Scan for the cell matching the given text and deliver its (X, Y) coordinate at center. 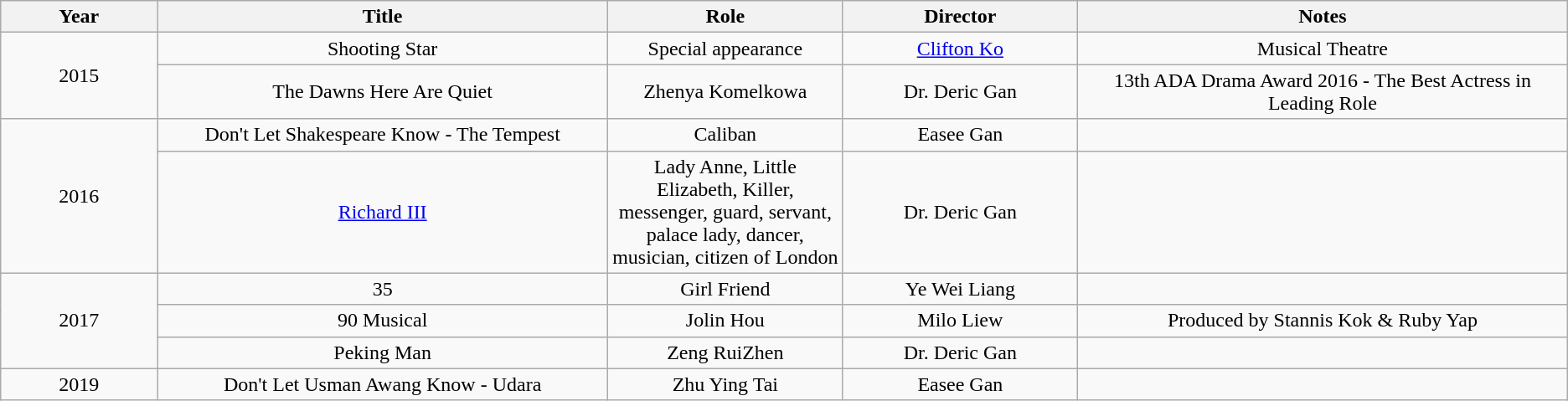
Lady Anne, Little Elizabeth, Killer, messenger, guard, servant, palace lady, dancer, musician, citizen of London (725, 212)
Zeng RuiZhen (725, 352)
Produced by Stannis Kok & Ruby Yap (1323, 321)
Special appearance (725, 49)
90 Musical (383, 321)
Title (383, 17)
Musical Theatre (1323, 49)
Milo Liew (960, 321)
Caliban (725, 135)
Clifton Ko (960, 49)
Director (960, 17)
Zhu Ying Tai (725, 384)
Peking Man (383, 352)
Don't Let Usman Awang Know - Udara (383, 384)
2016 (79, 196)
2017 (79, 321)
Zhenya Komelkowa (725, 92)
Richard III (383, 212)
Role (725, 17)
The Dawns Here Are Quiet (383, 92)
Jolin Hou (725, 321)
13th ADA Drama Award 2016 - The Best Actress in Leading Role (1323, 92)
2019 (79, 384)
Ye Wei Liang (960, 289)
Don't Let Shakespeare Know - The Tempest (383, 135)
Notes (1323, 17)
35 (383, 289)
Girl Friend (725, 289)
Shooting Star (383, 49)
2015 (79, 75)
Year (79, 17)
